Return (x, y) of the center of cell containing provided text 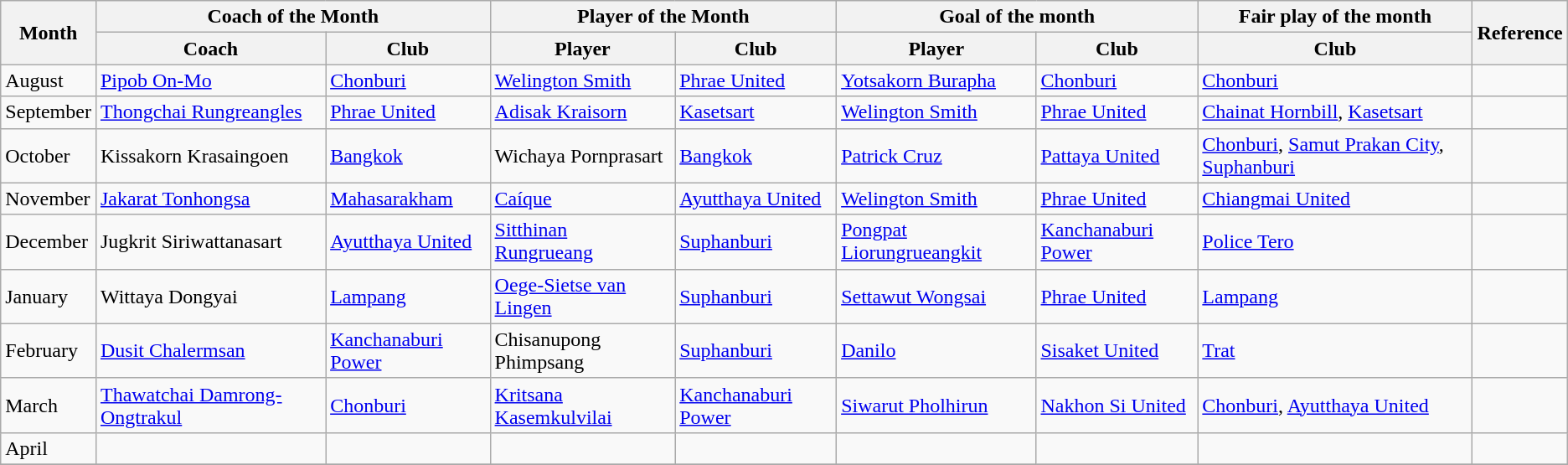
December (49, 241)
September (49, 112)
Sitthinan Rungrueang (583, 241)
Thongchai Rungreangles (210, 112)
Coach of the Month (293, 17)
Mahasarakham (408, 199)
Chisanupong Phimpsang (583, 350)
August (49, 80)
Pipob On-Mo (210, 80)
March (49, 406)
Coach (210, 49)
Pongpat Liorungrueangkit (936, 241)
Chonburi, Samut Prakan City, Suphanburi (1335, 156)
Chainat Hornbill, Kasetsart (1335, 112)
Danilo (936, 350)
Yotsakorn Burapha (936, 80)
Jugkrit Siriwattanasart (210, 241)
Thawatchai Damrong-Ongtrakul (210, 406)
Adisak Kraisorn (583, 112)
October (49, 156)
Nakhon Si United (1117, 406)
Goal of the month (1017, 17)
November (49, 199)
Trat (1335, 350)
Player of the Month (663, 17)
February (49, 350)
Wichaya Pornprasart (583, 156)
Sisaket United (1117, 350)
Patrick Cruz (936, 156)
April (49, 448)
Oege-Sietse van Lingen (583, 297)
Kasetsart (756, 112)
Dusit Chalermsan (210, 350)
Police Tero (1335, 241)
Chonburi, Ayutthaya United (1335, 406)
Settawut Wongsai (936, 297)
Chiangmai United (1335, 199)
Fair play of the month (1335, 17)
Wittaya Dongyai (210, 297)
Siwarut Pholhirun (936, 406)
Pattaya United (1117, 156)
January (49, 297)
Jakarat Tonhongsa (210, 199)
Kritsana Kasemkulvilai (583, 406)
Kissakorn Krasaingoen (210, 156)
Month (49, 33)
Reference (1519, 33)
Caíque (583, 199)
